Return the [X, Y] coordinate for the center point of the cell that contains the specified text.  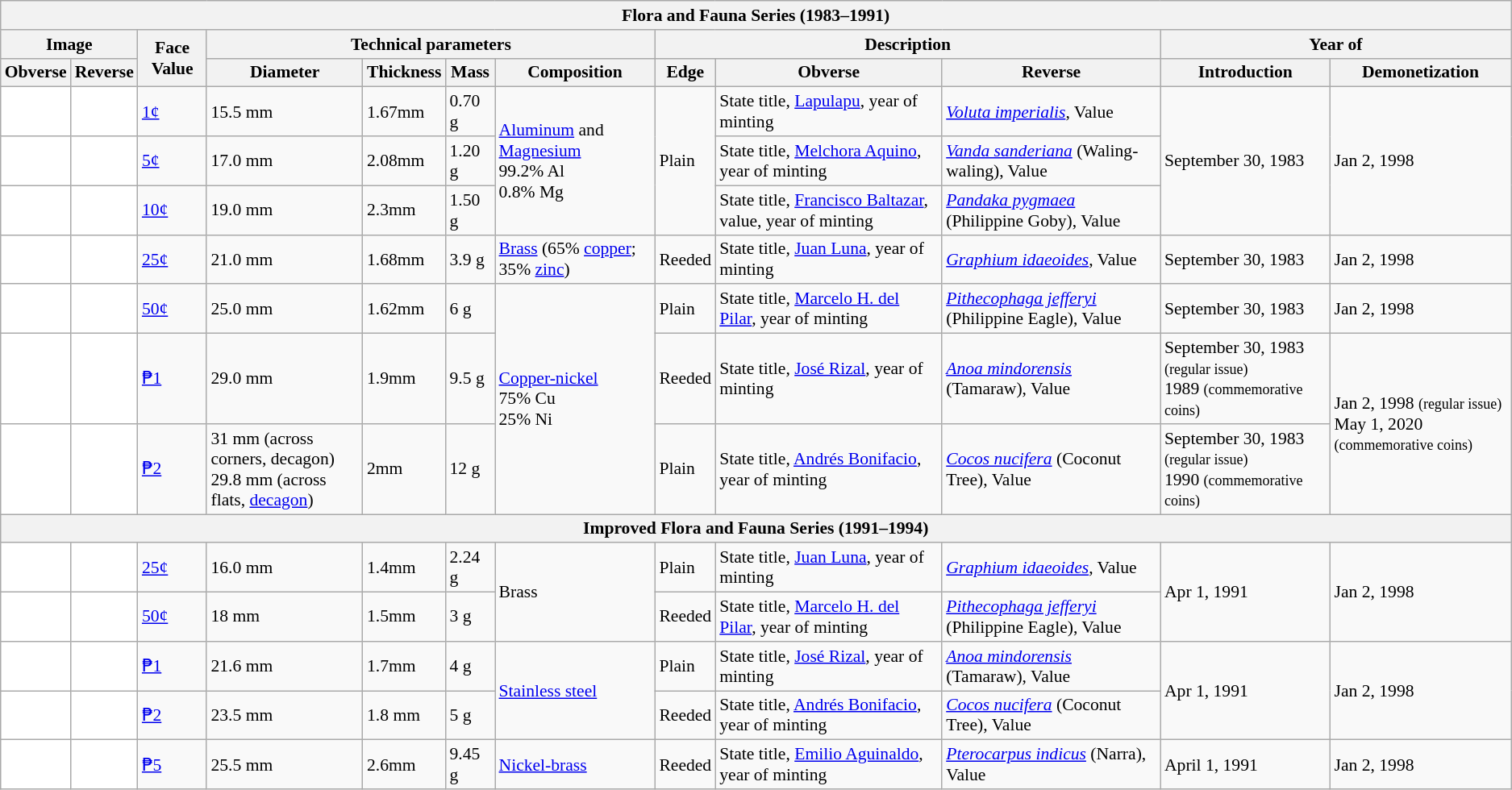
1.5mm [405, 617]
Year of [1335, 44]
9.5 g [469, 379]
State title, Melchora Aquino, year of minting [829, 161]
1.67mm [405, 111]
3.9 g [469, 260]
1.8 mm [405, 716]
Face Value [173, 58]
2.24 g [469, 568]
September 30, 1983 (regular issue)1989 (commemorative coins) [1245, 379]
2.6mm [405, 764]
16.0 mm [285, 568]
Brass (65% copper; 35% zinc) [576, 260]
Image [69, 44]
3 g [469, 617]
6 g [469, 310]
0.70 g [469, 111]
1.9mm [405, 379]
2mm [405, 469]
17.0 mm [285, 161]
25.0 mm [285, 310]
23.5 mm [285, 716]
12 g [469, 469]
Technical parameters [431, 44]
Stainless steel [576, 691]
Introduction [1245, 73]
Flora and Fauna Series (1983–1991) [756, 15]
4 g [469, 666]
State title, Lapulapu, year of minting [829, 111]
Edge [685, 73]
Diameter [285, 73]
Pterocarpus indicus (Narra), Value [1052, 764]
Composition [576, 73]
1.50 g [469, 210]
1.62mm [405, 310]
Nickel-brass [576, 764]
Vanda sanderiana (Waling-waling), Value [1052, 161]
Jan 2, 1998 (regular issue)May 1, 2020 (commemorative coins) [1420, 424]
₱5 [173, 764]
Aluminum and Magnesium 99.2% Al 0.8% Mg [576, 161]
15.5 mm [285, 111]
Mass [469, 73]
Description [908, 44]
1.20 g [469, 161]
5 g [469, 716]
September 30, 1983 (regular issue)1990 (commemorative coins) [1245, 469]
1.68mm [405, 260]
19.0 mm [285, 210]
21.0 mm [285, 260]
2.08mm [405, 161]
Brass [576, 592]
5¢ [173, 161]
Demonetization [1420, 73]
Pandaka pygmaea (Philippine Goby), Value [1052, 210]
Copper-nickel 75% Cu 25% Ni [576, 400]
Thickness [405, 73]
9.45 g [469, 764]
State title, Emilio Aguinaldo, year of minting [829, 764]
21.6 mm [285, 666]
Improved Flora and Fauna Series (1991–1994) [756, 529]
18 mm [285, 617]
29.0 mm [285, 379]
25.5 mm [285, 764]
10¢ [173, 210]
1.4mm [405, 568]
Voluta imperialis, Value [1052, 111]
1¢ [173, 111]
1.7mm [405, 666]
2.3mm [405, 210]
31 mm (across corners, decagon)29.8 mm (across flats, decagon) [285, 469]
April 1, 1991 [1245, 764]
State title, Francisco Baltazar, value, year of minting [829, 210]
